Detect which cell encompasses the target text, then output its [x, y] center coordinate. 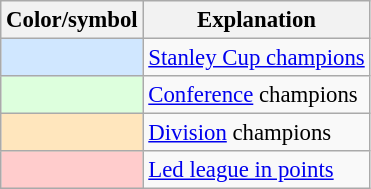
Conference champions [256, 95]
Stanley Cup champions [256, 58]
Explanation [256, 20]
Led league in points [256, 170]
Division champions [256, 133]
Color/symbol [72, 20]
